Output the [x, y] coordinate of the center of the cell containing the given text.  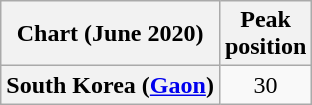
South Korea (Gaon) [110, 85]
Chart (June 2020) [110, 34]
Peakposition [265, 34]
30 [265, 85]
